Extract the (X, Y) coordinate from the center of the cell holding the provided text.  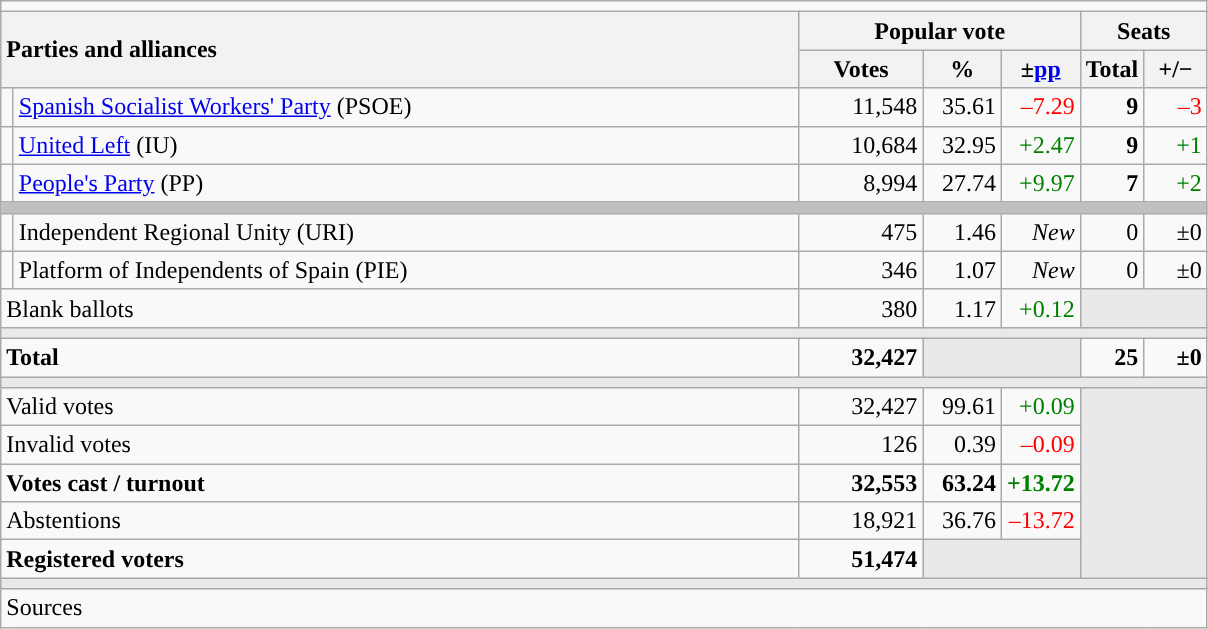
346 (861, 270)
+2.47 (1040, 145)
Votes cast / turnout (400, 483)
People's Party (PP) (406, 183)
±pp (1040, 69)
Seats (1144, 31)
Invalid votes (400, 445)
32,553 (861, 483)
25 (1112, 357)
7 (1112, 183)
Blank ballots (400, 308)
–7.29 (1040, 107)
Independent Regional Unity (URI) (406, 232)
51,474 (861, 559)
126 (861, 445)
–3 (1176, 107)
Votes (861, 69)
Parties and alliances (400, 50)
27.74 (962, 183)
+/− (1176, 69)
18,921 (861, 521)
Abstentions (400, 521)
United Left (IU) (406, 145)
11,548 (861, 107)
+0.12 (1040, 308)
99.61 (962, 407)
Registered voters (400, 559)
10,684 (861, 145)
380 (861, 308)
63.24 (962, 483)
35.61 (962, 107)
+9.97 (1040, 183)
Spanish Socialist Workers' Party (PSOE) (406, 107)
475 (861, 232)
+1 (1176, 145)
+0.09 (1040, 407)
1.07 (962, 270)
8,994 (861, 183)
% (962, 69)
0.39 (962, 445)
1.46 (962, 232)
–0.09 (1040, 445)
1.17 (962, 308)
36.76 (962, 521)
–13.72 (1040, 521)
Platform of Independents of Spain (PIE) (406, 270)
+13.72 (1040, 483)
32.95 (962, 145)
Popular vote (940, 31)
Valid votes (400, 407)
+2 (1176, 183)
Sources (604, 608)
